Return the [X, Y] coordinate for the center point of the cell that contains the specified text.  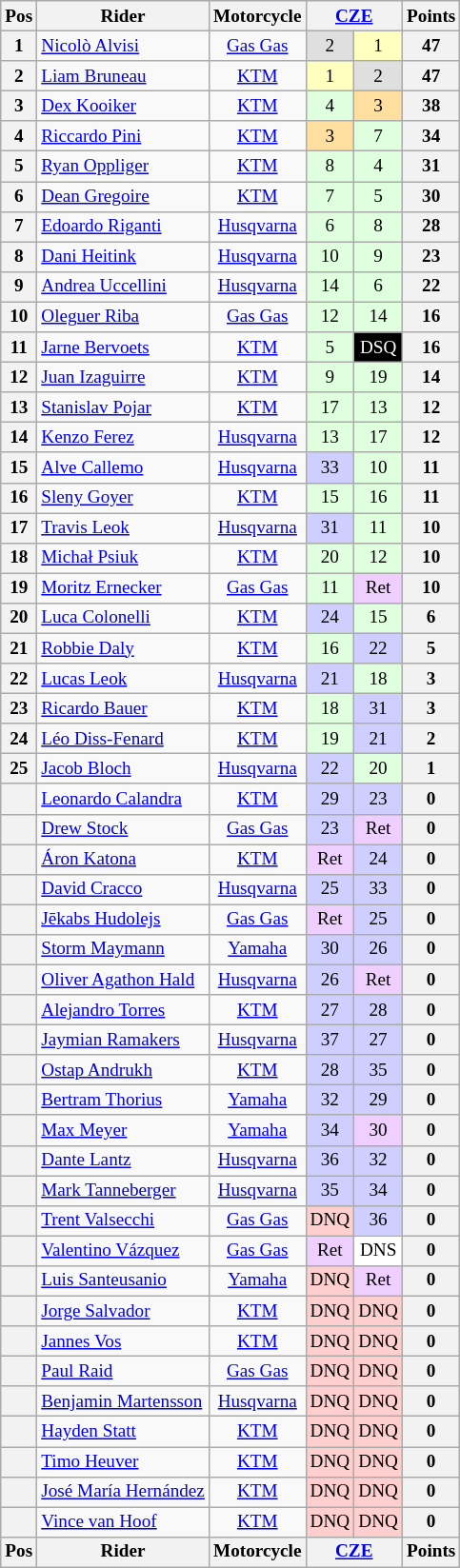
Benjamin Martensson [124, 1401]
Dani Heitink [124, 257]
Sleny Goyer [124, 498]
Storm Maymann [124, 949]
Juan Izaguirre [124, 377]
Jorge Salvador [124, 1311]
Timo Heuver [124, 1461]
Paul Raid [124, 1371]
Dante Lantz [124, 1161]
38 [430, 106]
DSQ [379, 347]
Ryan Oppliger [124, 167]
Mark Tanneberger [124, 1191]
Valentino Vázquez [124, 1251]
Moritz Ernecker [124, 588]
Andrea Uccellini [124, 287]
Ostap Andrukh [124, 1070]
Jannes Vos [124, 1341]
DNS [379, 1251]
Oleguer Riba [124, 317]
Trent Valsecchi [124, 1221]
Bertram Thorius [124, 1101]
Alejandro Torres [124, 1010]
Ricardo Bauer [124, 708]
Liam Bruneau [124, 76]
Michał Psiuk [124, 558]
Travis Leok [124, 527]
Riccardo Pini [124, 136]
Alve Callemo [124, 467]
Robbie Daly [124, 648]
Vince van Hoof [124, 1522]
Oliver Agathon Hald [124, 980]
Hayden Statt [124, 1432]
Jaymian Ramakers [124, 1040]
Lucas Leok [124, 679]
Jarne Bervoets [124, 347]
Nicolò Alvisi [124, 46]
Luca Colonelli [124, 618]
Jēkabs Hudolejs [124, 920]
Léo Diss-Fenard [124, 739]
Max Meyer [124, 1130]
Jacob Bloch [124, 769]
Áron Katona [124, 859]
David Cracco [124, 889]
37 [330, 1040]
Kenzo Ferez [124, 438]
José María Hernández [124, 1492]
Stanislav Pojar [124, 407]
Edoardo Riganti [124, 227]
Dex Kooiker [124, 106]
Drew Stock [124, 829]
Dean Gregoire [124, 196]
Leonardo Calandra [124, 799]
Luis Santeusanio [124, 1280]
